Scan for the cell matching the given text and deliver its (X, Y) coordinate at center. 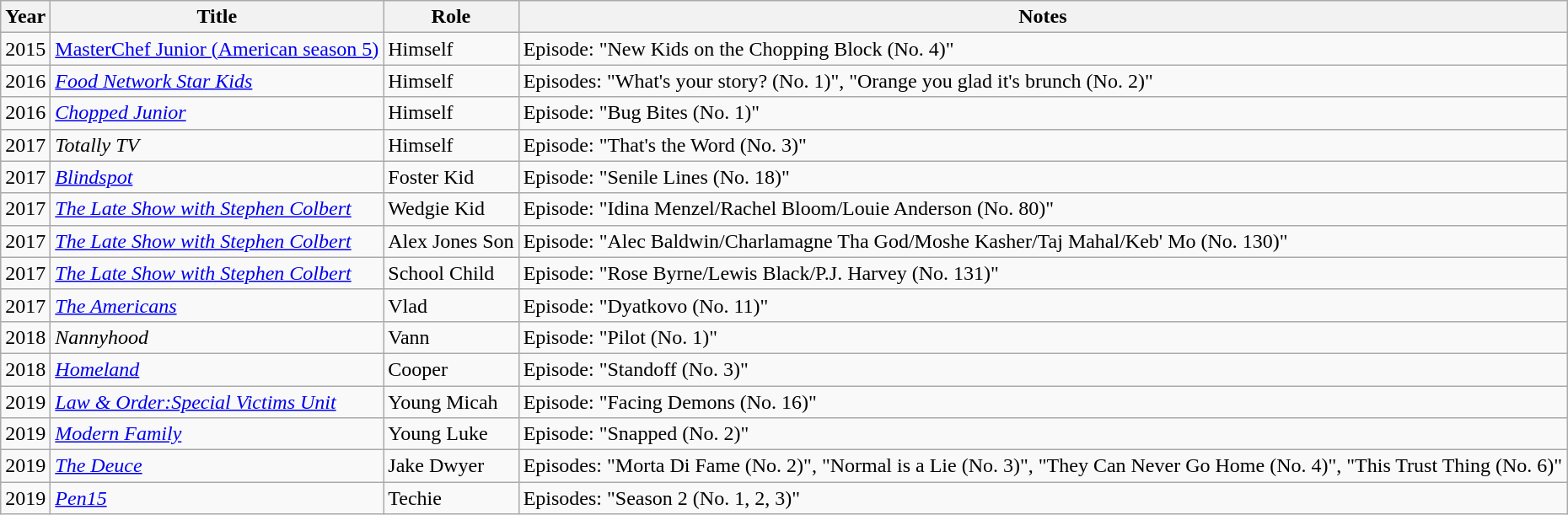
Role (451, 17)
2015 (25, 49)
The Americans (217, 305)
Cooper (451, 369)
Blindspot (217, 177)
Episode: "Standoff (No. 3)" (1043, 369)
Nannyhood (217, 337)
Year (25, 17)
Vlad (451, 305)
Notes (1043, 17)
Episode: "New Kids on the Chopping Block (No. 4)" (1043, 49)
Foster Kid (451, 177)
Episodes: "Season 2 (No. 1, 2, 3)" (1043, 498)
Episodes: "Morta Di Fame (No. 2)", "Normal is a Lie (No. 3)", "They Can Never Go Home (No. 4)", "This Trust Thing (No. 6)" (1043, 466)
Totally TV (217, 145)
Episode: "Pilot (No. 1)" (1043, 337)
Episode: "That's the Word (No. 3)" (1043, 145)
Episode: "Facing Demons (No. 16)" (1043, 402)
Jake Dwyer (451, 466)
Modern Family (217, 434)
Pen15 (217, 498)
Food Network Star Kids (217, 81)
School Child (451, 273)
Episodes: "What's your story? (No. 1)", "Orange you glad it's brunch (No. 2)" (1043, 81)
Techie (451, 498)
Young Luke (451, 434)
Episode: "Senile Lines (No. 18)" (1043, 177)
MasterChef Junior (American season 5) (217, 49)
Title (217, 17)
The Deuce (217, 466)
Episode: "Idina Menzel/Rachel Bloom/Louie Anderson (No. 80)" (1043, 209)
Episode: "Dyatkovo (No. 11)" (1043, 305)
Wedgie Kid (451, 209)
Episode: "Snapped (No. 2)" (1043, 434)
Law & Order:Special Victims Unit (217, 402)
Episode: "Bug Bites (No. 1)" (1043, 113)
Episode: "Rose Byrne/Lewis Black/P.J. Harvey (No. 131)" (1043, 273)
Young Micah (451, 402)
Alex Jones Son (451, 241)
Vann (451, 337)
Chopped Junior (217, 113)
Homeland (217, 369)
Episode: "Alec Baldwin/Charlamagne Tha God/Moshe Kasher/Taj Mahal/Keb' Mo (No. 130)" (1043, 241)
